Search for the cell housing the specified text and yield its (x, y) center coordinate. 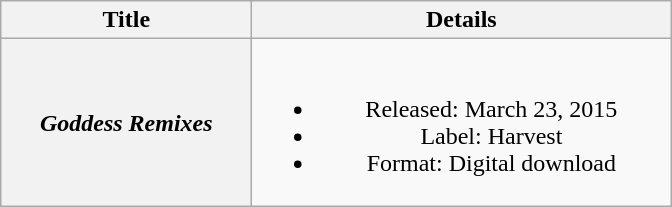
Title (126, 20)
Released: March 23, 2015Label: HarvestFormat: Digital download (462, 122)
Goddess Remixes (126, 122)
Details (462, 20)
